Identify which cell holds the provided text, then report its (X, Y) central coordinate. 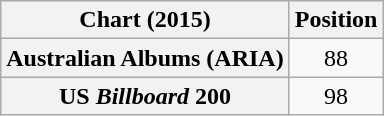
88 (336, 58)
Chart (2015) (145, 20)
Position (336, 20)
Australian Albums (ARIA) (145, 58)
US Billboard 200 (145, 96)
98 (336, 96)
